Capture the cell that displays the provided text and extract its (x, y) central coordinate. 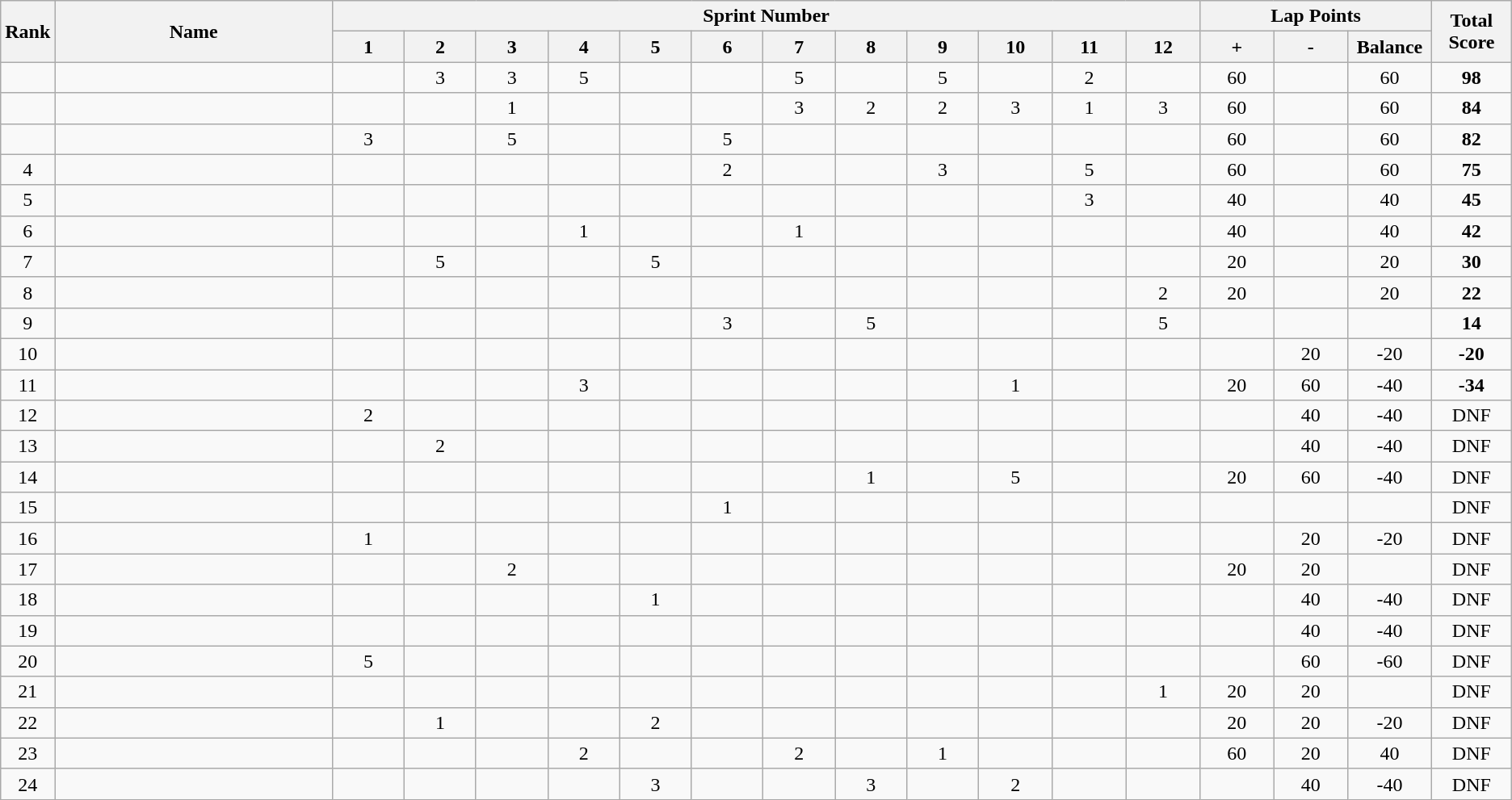
42 (1472, 231)
-34 (1472, 385)
-60 (1390, 661)
16 (27, 538)
Lap Points (1317, 16)
Sprint Number (766, 16)
75 (1472, 170)
17 (27, 569)
19 (27, 630)
13 (27, 446)
15 (27, 508)
Balance (1390, 47)
84 (1472, 108)
21 (27, 692)
TotalScore (1472, 31)
18 (27, 600)
98 (1472, 77)
82 (1472, 139)
- (1310, 47)
Name (194, 31)
45 (1472, 200)
Rank (27, 31)
23 (27, 753)
30 (1472, 262)
24 (27, 784)
+ (1237, 47)
